Output the (X, Y) coordinate of the center of the cell containing the given text.  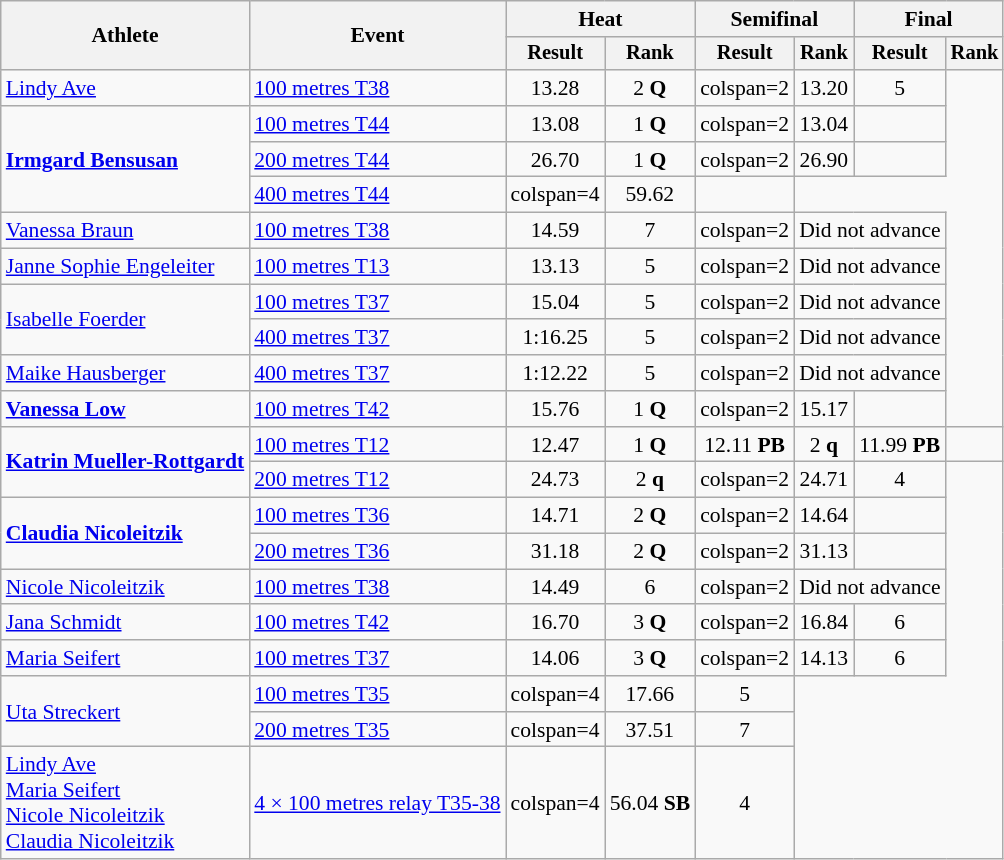
Isabelle Foerder (126, 320)
13.04 (824, 124)
26.70 (556, 160)
200 metres T12 (377, 480)
14.06 (556, 658)
200 metres T44 (377, 160)
12.47 (556, 445)
13.20 (824, 88)
13.13 (556, 267)
13.28 (556, 88)
15.17 (824, 409)
31.18 (556, 552)
1:12.22 (556, 373)
Jana Schmidt (126, 623)
Maike Hausberger (126, 373)
Uta Streckert (126, 712)
24.73 (556, 480)
Lindy Ave (126, 88)
11.99 PB (900, 445)
31.13 (824, 552)
Nicole Nicoleitzik (126, 587)
24.71 (824, 480)
Semifinal (774, 19)
Event (377, 36)
59.62 (650, 195)
15.04 (556, 302)
1:16.25 (556, 338)
200 metres T35 (377, 730)
14.64 (824, 516)
16.70 (556, 623)
100 metres T35 (377, 694)
14.49 (556, 587)
15.76 (556, 409)
Katrin Mueller-Rottgardt (126, 462)
Vanessa Braun (126, 231)
100 metres T13 (377, 267)
100 metres T44 (377, 124)
100 metres T36 (377, 516)
Lindy AveMaria SeifertNicole NicoleitzikClaudia Nicoleitzik (126, 803)
Athlete (126, 36)
Heat (601, 19)
17.66 (650, 694)
Maria Seifert (126, 658)
Janne Sophie Engeleiter (126, 267)
56.04 SB (650, 803)
37.51 (650, 730)
Vanessa Low (126, 409)
200 metres T36 (377, 552)
12.11 PB (744, 445)
14.59 (556, 231)
4 × 100 metres relay T35-38 (377, 803)
14.71 (556, 516)
Irmgard Bensusan (126, 160)
26.90 (824, 160)
Final (929, 19)
16.84 (824, 623)
Claudia Nicoleitzik (126, 534)
13.08 (556, 124)
400 metres T44 (377, 195)
100 metres T12 (377, 445)
14.13 (824, 658)
